Output the (x, y) coordinate of the center of the cell containing the given text.  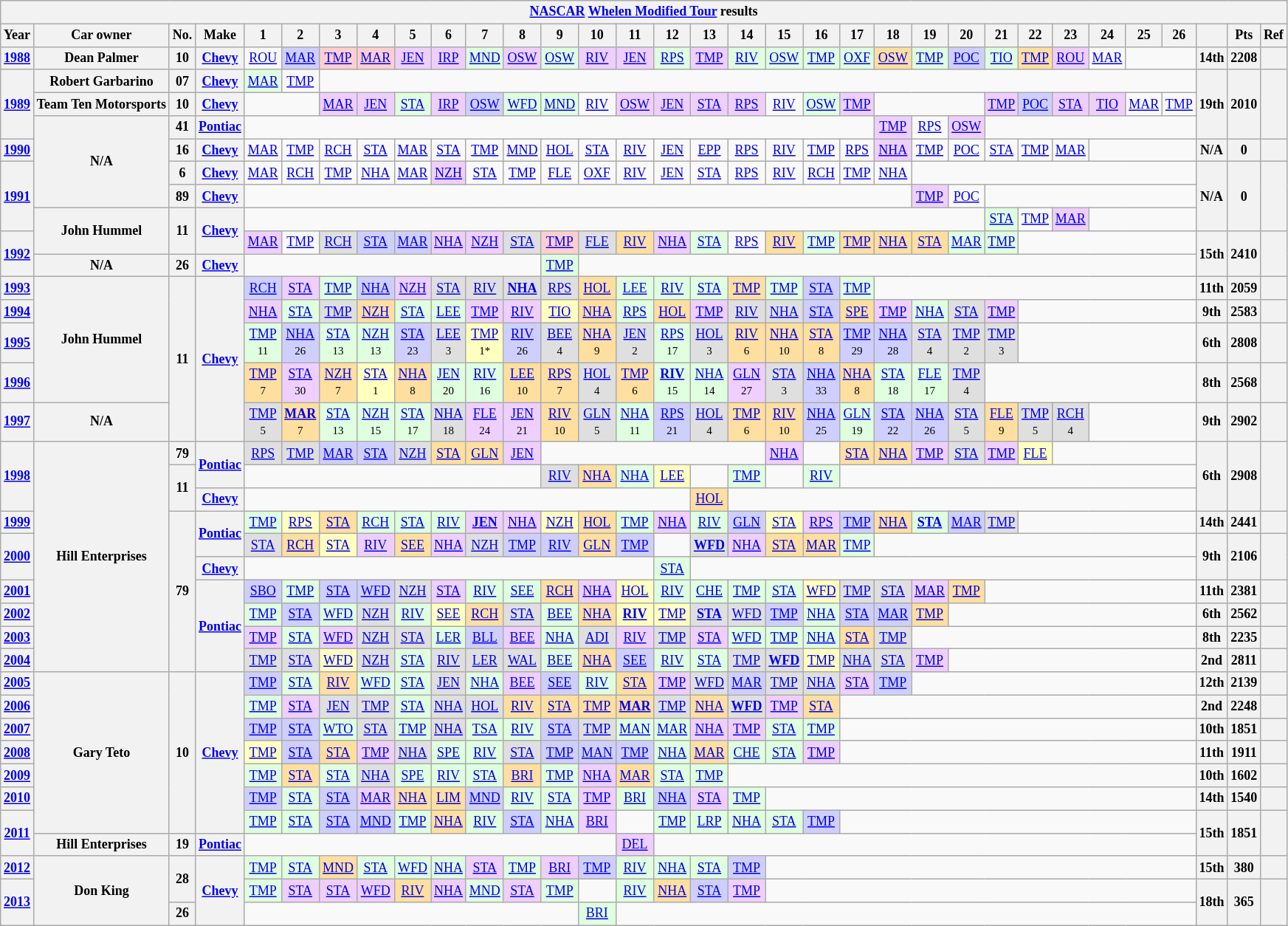
1540 (1244, 799)
2059 (1244, 288)
STA5 (966, 422)
Don King (101, 891)
LEE3 (449, 343)
25 (1144, 35)
1911 (1244, 752)
Robert Garbarino (101, 81)
28 (182, 879)
RCH4 (1070, 422)
NHA14 (710, 383)
19th (1212, 104)
12 (672, 35)
Year (18, 35)
1 (263, 35)
LEE10 (523, 383)
13 (710, 35)
LRP (710, 821)
Pts (1244, 35)
1993 (18, 288)
RIV15 (672, 383)
365 (1244, 902)
RPS17 (672, 343)
2248 (1244, 706)
STA30 (300, 383)
2139 (1244, 684)
2007 (18, 730)
NHA33 (822, 383)
Car owner (101, 35)
BLL (484, 638)
2808 (1244, 343)
TMP4 (966, 383)
2235 (1244, 638)
WTO (338, 730)
1994 (18, 312)
21 (1002, 35)
NHA10 (784, 343)
1992 (18, 253)
24 (1107, 35)
WAL (523, 660)
2381 (1244, 591)
2001 (18, 591)
5 (413, 35)
STA23 (413, 343)
JEN2 (635, 343)
1988 (18, 58)
9 (559, 35)
1990 (18, 151)
23 (1070, 35)
2000 (18, 557)
41 (182, 127)
12th (1212, 684)
STA8 (822, 343)
Team Ten Motorsports (101, 103)
GLN5 (598, 422)
3 (338, 35)
2008 (18, 752)
RIV6 (747, 343)
2908 (1244, 476)
07 (182, 81)
18th (1212, 902)
2583 (1244, 312)
No. (182, 35)
NASCAR Whelen Modified Tour results (644, 12)
NHA25 (822, 422)
RIV16 (484, 383)
15 (784, 35)
NZH13 (375, 343)
4 (375, 35)
2005 (18, 684)
NHA11 (635, 422)
89 (182, 196)
TMP3 (1002, 343)
NHA9 (598, 343)
GLN19 (857, 422)
1997 (18, 422)
STA17 (413, 422)
HOL3 (710, 343)
STA4 (930, 343)
NHA28 (893, 343)
GLN27 (747, 383)
2 (300, 35)
2811 (1244, 660)
2562 (1244, 614)
2410 (1244, 253)
1998 (18, 476)
STA3 (784, 383)
1991 (18, 196)
STA1 (375, 383)
2208 (1244, 58)
EPP (710, 151)
RPS7 (559, 383)
2006 (18, 706)
JEN21 (523, 422)
2106 (1244, 557)
8 (523, 35)
NZH15 (375, 422)
14 (747, 35)
2012 (18, 867)
NZH7 (338, 383)
LIM (449, 799)
Gary Teto (101, 752)
TMP29 (857, 343)
MAR7 (300, 422)
TMP11 (263, 343)
RPS21 (672, 422)
18 (893, 35)
1989 (18, 104)
Dean Palmer (101, 58)
NHA18 (449, 422)
2013 (18, 902)
1999 (18, 523)
TSA (484, 730)
2011 (18, 833)
DEL (635, 845)
2003 (18, 638)
STA22 (893, 422)
2568 (1244, 383)
RIV26 (523, 343)
2902 (1244, 422)
2004 (18, 660)
STA18 (893, 383)
1602 (1244, 775)
TMP7 (263, 383)
2441 (1244, 523)
FLE24 (484, 422)
7 (484, 35)
FLE17 (930, 383)
2002 (18, 614)
1995 (18, 343)
380 (1244, 867)
TMP1* (484, 343)
17 (857, 35)
22 (1036, 35)
Ref (1274, 35)
1996 (18, 383)
JEN20 (449, 383)
TMP2 (966, 343)
SBO (263, 591)
FLE9 (1002, 422)
ADI (598, 638)
BEE4 (559, 343)
2009 (18, 775)
Make (220, 35)
20 (966, 35)
